Scan for the cell matching the given text and deliver its (x, y) coordinate at center. 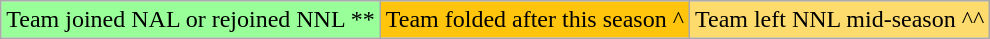
Team joined NAL or rejoined NNL ** (191, 20)
Team folded after this season ^ (534, 20)
Team left NNL mid-season ^^ (839, 20)
